Scan for the cell matching the given text and deliver its (X, Y) coordinate at center. 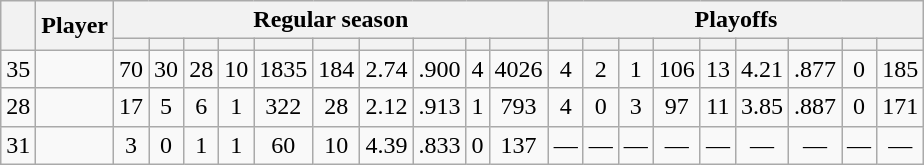
4.21 (762, 69)
137 (518, 145)
17 (132, 107)
1835 (284, 69)
6 (202, 107)
185 (900, 69)
106 (676, 69)
30 (166, 69)
.833 (440, 145)
2 (600, 69)
3.85 (762, 107)
35 (18, 69)
171 (900, 107)
.887 (816, 107)
5 (166, 107)
Regular season (332, 20)
4.39 (386, 145)
97 (676, 107)
70 (132, 69)
.877 (816, 69)
.913 (440, 107)
184 (336, 69)
31 (18, 145)
322 (284, 107)
.900 (440, 69)
4026 (518, 69)
13 (718, 69)
2.74 (386, 69)
60 (284, 145)
Playoffs (736, 20)
11 (718, 107)
Player (75, 26)
2.12 (386, 107)
793 (518, 107)
